Output the [X, Y] coordinate of the center of the cell containing the given text.  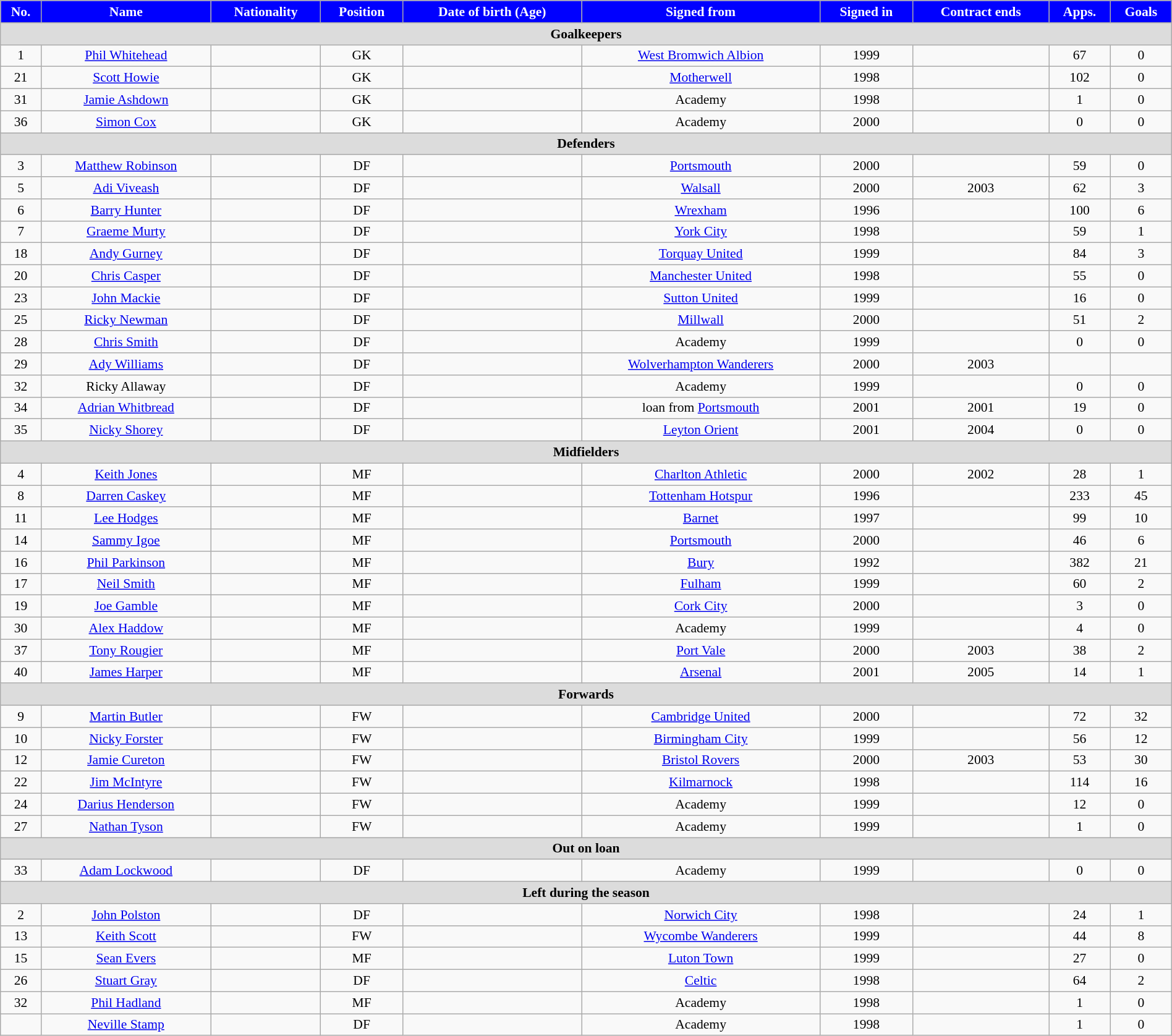
Adam Lockwood [126, 871]
No. [21, 12]
Jim McIntyre [126, 783]
Nationality [266, 12]
Norwich City [701, 915]
Sutton United [701, 298]
36 [21, 122]
Arsenal [701, 673]
Midfielders [586, 452]
Lee Hodges [126, 519]
9 [21, 716]
Jamie Cureton [126, 760]
40 [21, 673]
55 [1080, 276]
Signed from [701, 12]
102 [1080, 78]
Cork City [701, 606]
Forwards [586, 695]
Barry Hunter [126, 210]
Nicky Forster [126, 739]
Matthew Robinson [126, 166]
Fulham [701, 584]
Phil Whitehead [126, 56]
Millwall [701, 320]
382 [1080, 563]
Left during the season [586, 893]
Phil Parkinson [126, 563]
Tottenham Hotspur [701, 496]
22 [21, 783]
Neville Stamp [126, 1025]
Luton Town [701, 959]
West Bromwich Albion [701, 56]
John Polston [126, 915]
James Harper [126, 673]
Port Vale [701, 650]
Kilmarnock [701, 783]
Contract ends [981, 12]
Walsall [701, 188]
Goalkeepers [586, 34]
Wycombe Wanderers [701, 936]
Motherwell [701, 78]
84 [1080, 254]
31 [21, 100]
Out on loan [586, 849]
1992 [867, 563]
Chris Casper [126, 276]
53 [1080, 760]
5 [21, 188]
Darren Caskey [126, 496]
37 [21, 650]
Sammy Igoe [126, 540]
99 [1080, 519]
Ricky Newman [126, 320]
York City [701, 232]
67 [1080, 56]
Charlton Athletic [701, 474]
11 [21, 519]
29 [21, 364]
35 [21, 430]
Goals [1141, 12]
17 [21, 584]
Wrexham [701, 210]
Date of birth (Age) [492, 12]
Cambridge United [701, 716]
Darius Henderson [126, 805]
Phil Hadland [126, 1003]
1997 [867, 519]
Bury [701, 563]
loan from Portsmouth [701, 408]
Nicky Shorey [126, 430]
Name [126, 12]
Adi Viveash [126, 188]
Torquay United [701, 254]
Keith Jones [126, 474]
Leyton Orient [701, 430]
Joe Gamble [126, 606]
100 [1080, 210]
Keith Scott [126, 936]
64 [1080, 981]
34 [21, 408]
Stuart Gray [126, 981]
2005 [981, 673]
Alex Haddow [126, 629]
60 [1080, 584]
45 [1141, 496]
2004 [981, 430]
56 [1080, 739]
18 [21, 254]
Graeme Murty [126, 232]
Apps. [1080, 12]
Bristol Rovers [701, 760]
25 [21, 320]
13 [21, 936]
Adrian Whitbread [126, 408]
Position [362, 12]
51 [1080, 320]
Ady Williams [126, 364]
Andy Gurney [126, 254]
John Mackie [126, 298]
Tony Rougier [126, 650]
Scott Howie [126, 78]
72 [1080, 716]
Celtic [701, 981]
Signed in [867, 12]
62 [1080, 188]
15 [21, 959]
26 [21, 981]
Sean Evers [126, 959]
Jamie Ashdown [126, 100]
Defenders [586, 144]
44 [1080, 936]
114 [1080, 783]
38 [1080, 650]
Simon Cox [126, 122]
Barnet [701, 519]
Birmingham City [701, 739]
20 [21, 276]
7 [21, 232]
Ricky Allaway [126, 386]
Nathan Tyson [126, 826]
33 [21, 871]
Wolverhampton Wanderers [701, 364]
Manchester United [701, 276]
23 [21, 298]
46 [1080, 540]
2002 [981, 474]
Martin Butler [126, 716]
233 [1080, 496]
Neil Smith [126, 584]
Chris Smith [126, 342]
